Identify which cell holds the provided text, then report its (x, y) central coordinate. 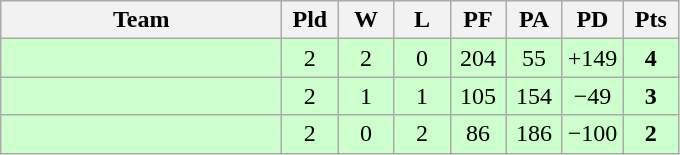
204 (478, 58)
Pld (310, 20)
L (422, 20)
105 (478, 96)
Team (142, 20)
−100 (592, 134)
PF (478, 20)
86 (478, 134)
55 (534, 58)
W (366, 20)
PA (534, 20)
3 (651, 96)
4 (651, 58)
PD (592, 20)
−49 (592, 96)
154 (534, 96)
186 (534, 134)
+149 (592, 58)
Pts (651, 20)
